Output the (x, y) coordinate of the center of the cell containing the given text.  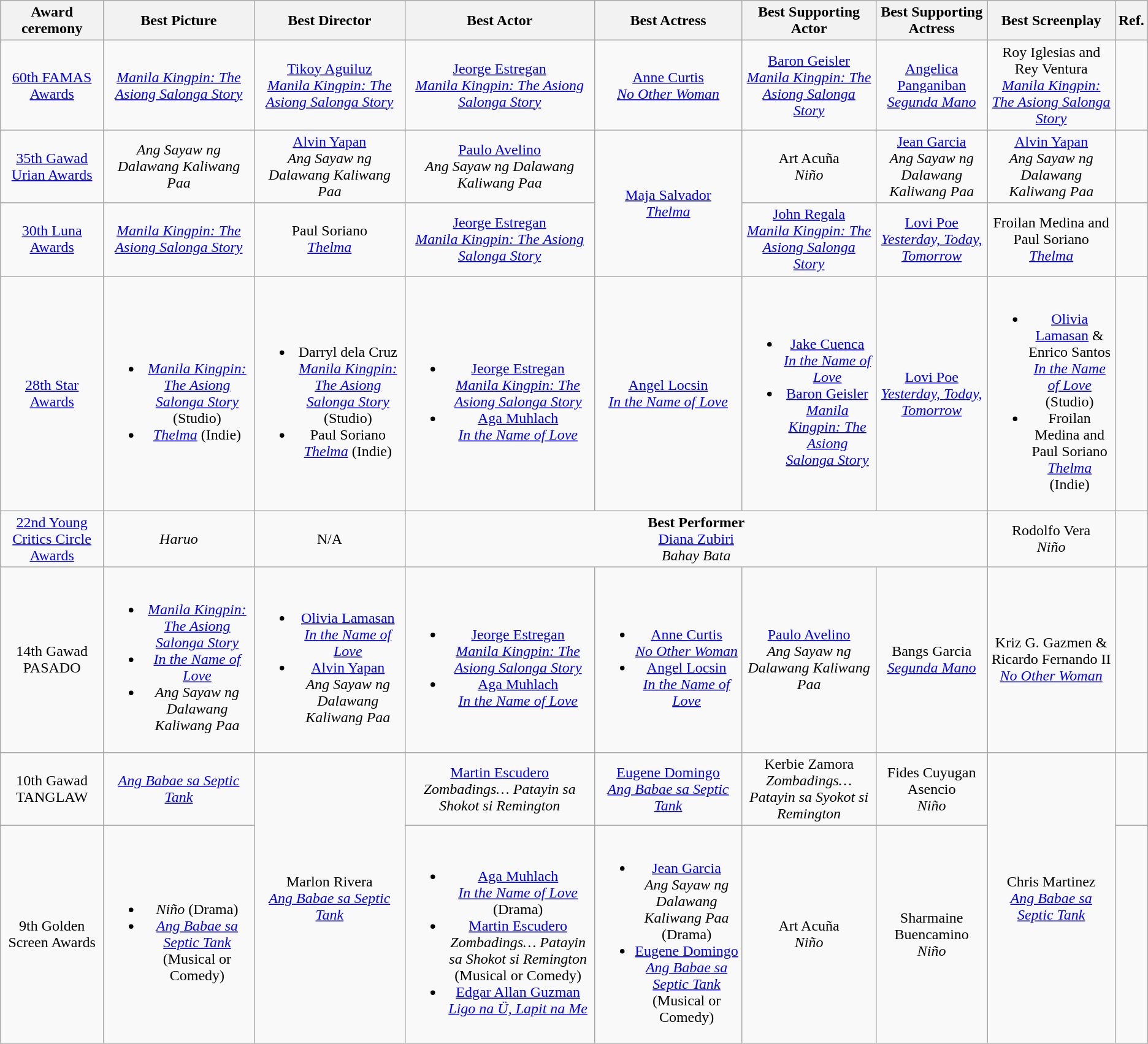
Sharmaine Buencamino Niño (932, 934)
Bangs Garcia Segunda Mano (932, 660)
Baron Geisler Manila Kingpin: The Asiong Salonga Story (809, 85)
Best Actress (668, 21)
Fides Cuyugan Asencio Niño (932, 788)
Award ceremony (52, 21)
14th Gawad PASADO (52, 660)
Kriz G. Gazmen & Ricardo Fernando II No Other Woman (1051, 660)
Chris Martinez Ang Babae sa Septic Tank (1051, 897)
Ang Sayaw ng Dalawang Kaliwang Paa (179, 167)
Manila Kingpin: The Asiong Salonga Story (Studio)Thelma (Indie) (179, 394)
Jake CuencaIn the Name of LoveBaron Geisler Manila Kingpin: The Asiong Salonga Story (809, 394)
N/A (329, 539)
Olivia Lamasan In the Name of LoveAlvin Yapan Ang Sayaw ng Dalawang Kaliwang Paa (329, 660)
Ang Babae sa Septic Tank (179, 788)
Haruo (179, 539)
Tikoy Aguiluz Manila Kingpin: The Asiong Salonga Story (329, 85)
Froilan Medina and Paul Soriano Thelma (1051, 239)
Best Supporting Actor (809, 21)
Best Picture (179, 21)
Kerbie ZamoraZombadings… Patayin sa Syokot si Remington (809, 788)
Best Supporting Actress (932, 21)
Angelica Panganiban Segunda Mano (932, 85)
60th FAMAS Awards (52, 85)
Best Screenplay (1051, 21)
Anne Curtis No Other Woman (668, 85)
Best Director (329, 21)
Jean Garcia Ang Sayaw ng Dalawang Kaliwang Paa (Drama)Eugene Domingo Ang Babae sa Septic Tank (Musical or Comedy) (668, 934)
Marlon Rivera Ang Babae sa Septic Tank (329, 897)
Roy Iglesias and Rey Ventura Manila Kingpin: The Asiong Salonga Story (1051, 85)
Manila Kingpin: The Asiong Salonga StoryIn the Name of LoveAng Sayaw ng Dalawang Kaliwang Paa (179, 660)
Paul Soriano Thelma (329, 239)
Eugene Domingo Ang Babae sa Septic Tank (668, 788)
John Regala Manila Kingpin: The Asiong Salonga Story (809, 239)
30th Luna Awards (52, 239)
28th Star Awards (52, 394)
Maja Salvador Thelma (668, 203)
Angel Locsin In the Name of Love (668, 394)
Rodolfo Vera Niño (1051, 539)
22nd Young Critics Circle Awards (52, 539)
Best PerformerDiana Zubiri Bahay Bata (696, 539)
9th Golden Screen Awards (52, 934)
Martin Escudero Zombadings… Patayin sa Shokot si Remington (499, 788)
Darryl dela Cruz Manila Kingpin: The Asiong Salonga Story (Studio)Paul Soriano Thelma (Indie) (329, 394)
Anne Curtis No Other WomanAngel Locsin In the Name of Love (668, 660)
Best Actor (499, 21)
Olivia Lamasan & Enrico Santos In the Name of Love (Studio)Froilan Medina and Paul Soriano Thelma (Indie) (1051, 394)
Ref. (1131, 21)
Jean Garcia Ang Sayaw ng Dalawang Kaliwang Paa (932, 167)
35th Gawad Urian Awards (52, 167)
10th Gawad TANGLAW (52, 788)
Niño (Drama)Ang Babae sa Septic Tank (Musical or Comedy) (179, 934)
